From the cell containing the given text, extract its center point as (x, y) coordinate. 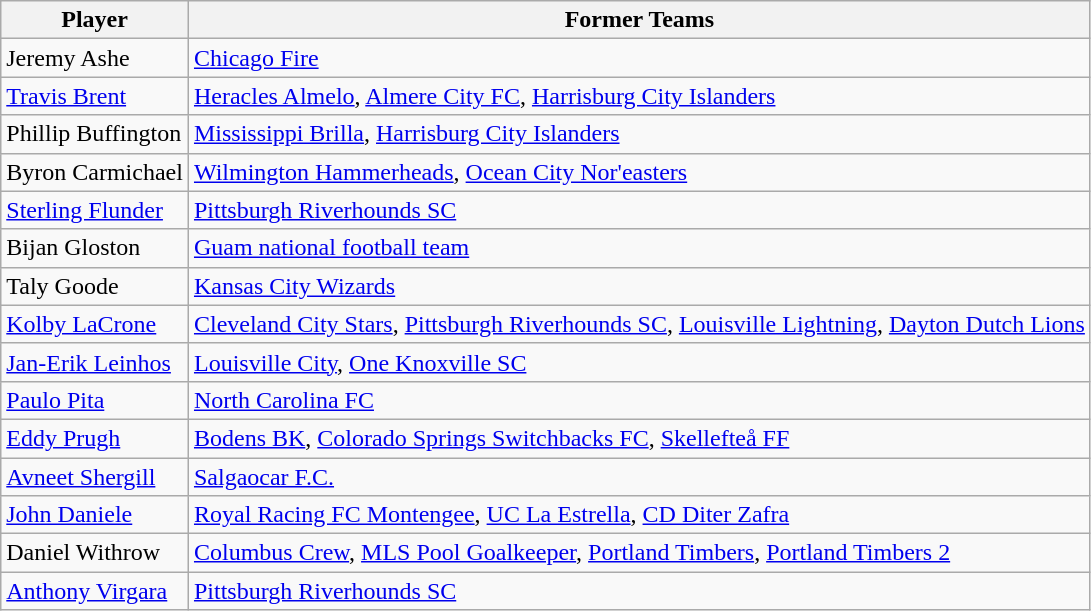
Travis Brent (95, 96)
Guam national football team (639, 248)
Chicago Fire (639, 58)
Daniel Withrow (95, 553)
Wilmington Hammerheads, Ocean City Nor'easters (639, 172)
Bodens BK, Colorado Springs Switchbacks FC, Skellefteå FF (639, 438)
Former Teams (639, 20)
Bijan Gloston (95, 248)
North Carolina FC (639, 400)
Byron Carmichael (95, 172)
Phillip Buffington (95, 134)
Avneet Shergill (95, 477)
Paulo Pita (95, 400)
Heracles Almelo, Almere City FC, Harrisburg City Islanders (639, 96)
Taly Goode (95, 286)
John Daniele (95, 515)
Eddy Prugh (95, 438)
Jan-Erik Leinhos (95, 362)
Player (95, 20)
Columbus Crew, MLS Pool Goalkeeper, Portland Timbers, Portland Timbers 2 (639, 553)
Anthony Virgara (95, 591)
Kolby LaCrone (95, 324)
Kansas City Wizards (639, 286)
Mississippi Brilla, Harrisburg City Islanders (639, 134)
Sterling Flunder (95, 210)
Cleveland City Stars, Pittsburgh Riverhounds SC, Louisville Lightning, Dayton Dutch Lions (639, 324)
Jeremy Ashe (95, 58)
Louisville City, One Knoxville SC (639, 362)
Royal Racing FC Montengee, UC La Estrella, CD Diter Zafra (639, 515)
Salgaocar F.C. (639, 477)
